Return [x, y] of the center of cell containing provided text 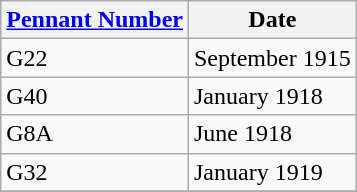
G32 [95, 172]
G40 [95, 96]
G8A [95, 134]
January 1919 [272, 172]
Pennant Number [95, 20]
September 1915 [272, 58]
Date [272, 20]
January 1918 [272, 96]
June 1918 [272, 134]
G22 [95, 58]
